Detect which cell encompasses the target text, then output its (x, y) center coordinate. 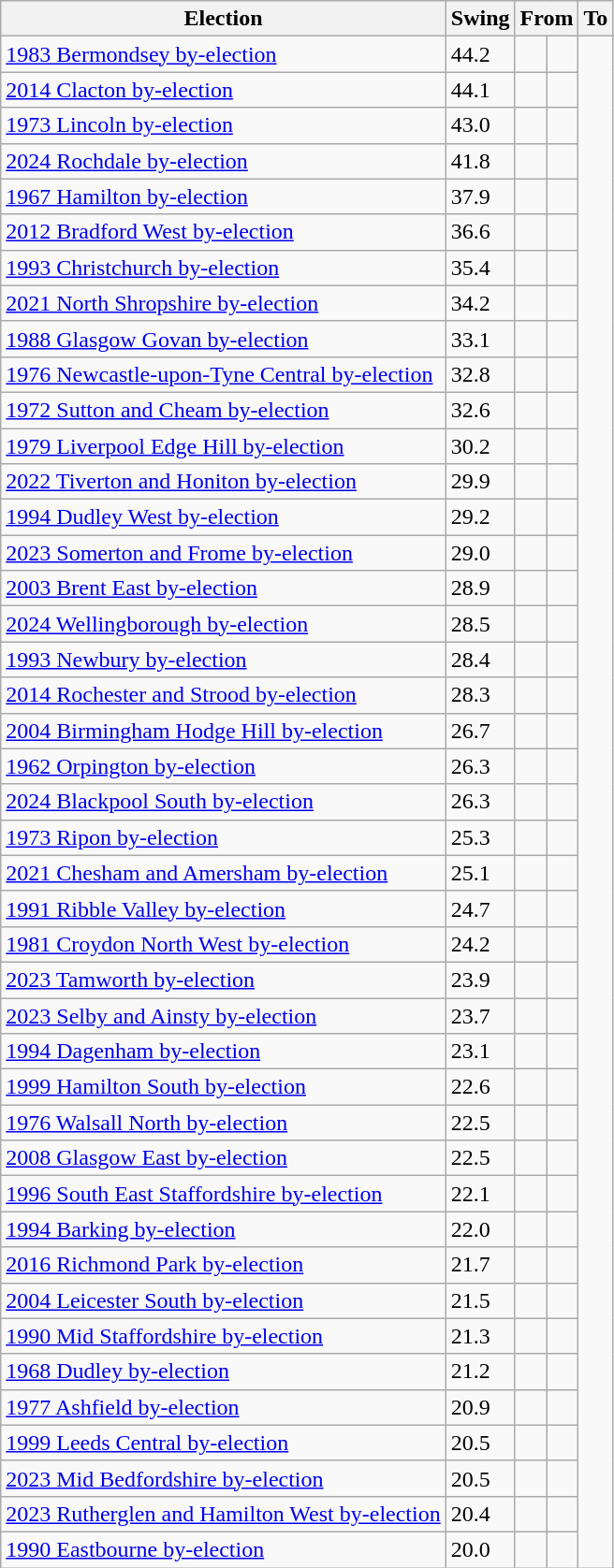
2023 Somerton and Frome by-election (224, 553)
36.6 (480, 232)
26.7 (480, 731)
22.6 (480, 1087)
25.1 (480, 873)
2016 Richmond Park by-election (224, 1265)
23.7 (480, 1015)
21.3 (480, 1336)
2014 Rochester and Strood by-election (224, 695)
2004 Leicester South by-election (224, 1300)
1996 South East Staffordshire by-election (224, 1194)
To (595, 19)
1976 Walsall North by-election (224, 1123)
1977 Ashfield by-election (224, 1407)
2014 Clacton by-election (224, 90)
25.3 (480, 837)
Election (224, 19)
1991 Ribble Valley by-election (224, 908)
33.1 (480, 339)
23.9 (480, 980)
1968 Dudley by-election (224, 1372)
2008 Glasgow East by-election (224, 1158)
20.0 (480, 1549)
34.2 (480, 303)
2012 Bradford West by-election (224, 232)
37.9 (480, 196)
21.5 (480, 1300)
1990 Mid Staffordshire by-election (224, 1336)
28.4 (480, 660)
20.9 (480, 1407)
1993 Newbury by-election (224, 660)
1994 Dudley West by-election (224, 517)
1981 Croydon North West by-election (224, 944)
24.7 (480, 908)
20.4 (480, 1514)
32.6 (480, 410)
32.8 (480, 374)
1988 Glasgow Govan by-election (224, 339)
44.1 (480, 90)
24.2 (480, 944)
1994 Barking by-election (224, 1229)
2021 Chesham and Amersham by-election (224, 873)
44.2 (480, 54)
2023 Selby and Ainsty by-election (224, 1015)
22.1 (480, 1194)
1976 Newcastle-upon-Tyne Central by-election (224, 374)
2003 Brent East by-election (224, 588)
2023 Tamworth by-election (224, 980)
21.2 (480, 1372)
1972 Sutton and Cheam by-election (224, 410)
43.0 (480, 125)
2023 Mid Bedfordshire by-election (224, 1478)
1994 Dagenham by-election (224, 1052)
1967 Hamilton by-election (224, 196)
1999 Leeds Central by-election (224, 1443)
1973 Ripon by-election (224, 837)
1990 Eastbourne by-election (224, 1549)
28.9 (480, 588)
2024 Wellingborough by-election (224, 624)
28.5 (480, 624)
1979 Liverpool Edge Hill by-election (224, 446)
35.4 (480, 268)
21.7 (480, 1265)
2021 North Shropshire by-election (224, 303)
1999 Hamilton South by-election (224, 1087)
29.0 (480, 553)
2022 Tiverton and Honiton by-election (224, 482)
2023 Rutherglen and Hamilton West by-election (224, 1514)
41.8 (480, 161)
Swing (480, 19)
1993 Christchurch by-election (224, 268)
22.0 (480, 1229)
From (547, 19)
29.2 (480, 517)
30.2 (480, 446)
29.9 (480, 482)
1962 Orpington by-election (224, 766)
2024 Blackpool South by-election (224, 802)
23.1 (480, 1052)
2024 Rochdale by-election (224, 161)
1973 Lincoln by-election (224, 125)
2004 Birmingham Hodge Hill by-election (224, 731)
28.3 (480, 695)
1983 Bermondsey by-election (224, 54)
